Search for the cell housing the specified text and yield its (X, Y) center coordinate. 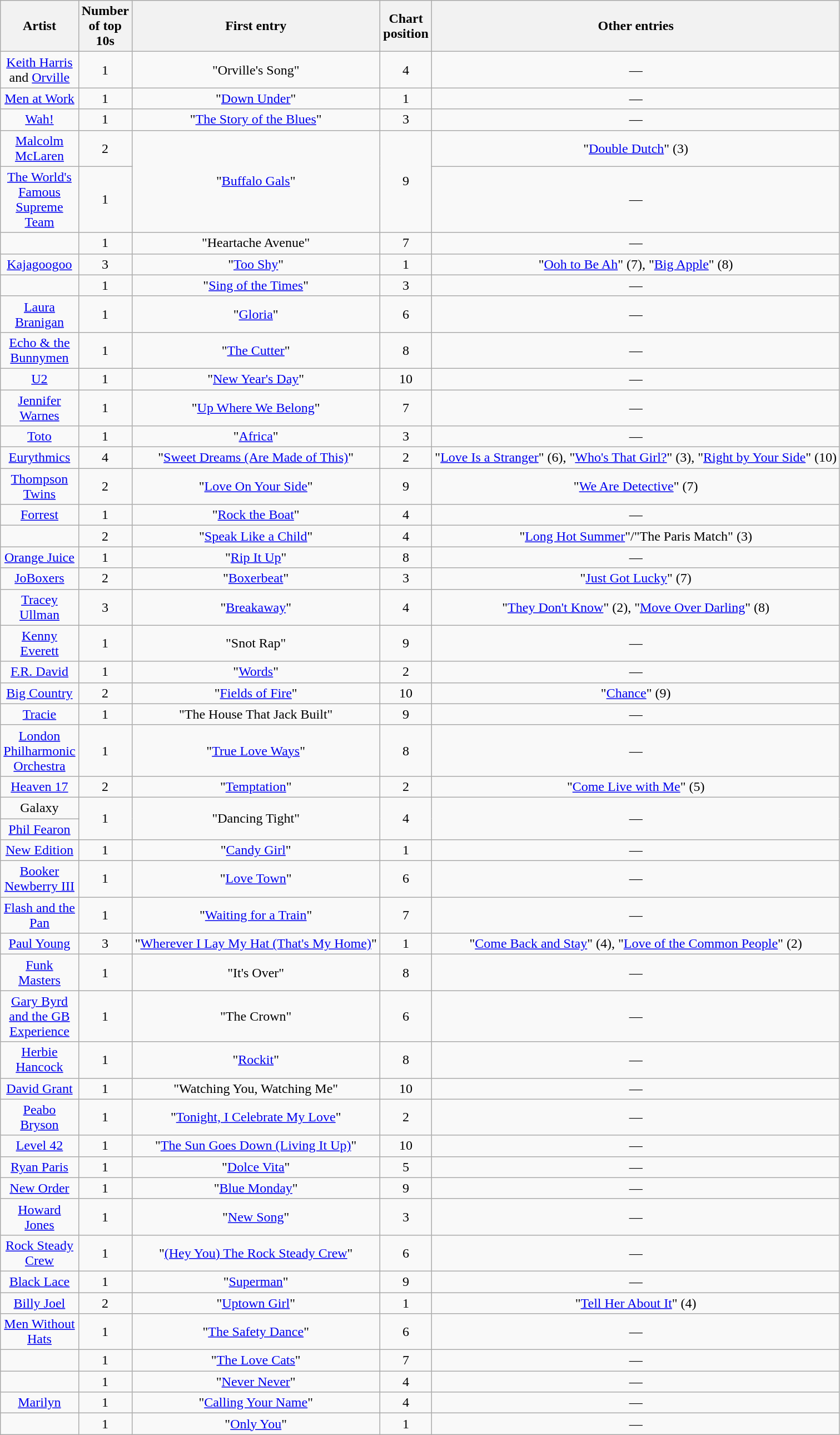
Marilyn (39, 1403)
Heaven 17 (39, 786)
"Africa" (256, 437)
First entry (256, 26)
Level 42 (39, 1146)
Flash and the Pan (39, 916)
Forrest (39, 515)
Ryan Paris (39, 1167)
"The Safety Dance" (256, 1332)
London Philharmonic Orchestra (39, 750)
"New Song" (256, 1217)
"Boxerbeat" (256, 578)
"They Don't Know" (2), "Move Over Darling" (8) (636, 607)
"Come Back and Stay" (4), "Love of the Common People" (2) (636, 944)
"Up Where We Belong" (256, 407)
"Blue Monday" (256, 1188)
Laura Branigan (39, 314)
"The Cutter" (256, 350)
The World's Famous Supreme Team (39, 199)
"The Sun Goes Down (Living It Up)" (256, 1146)
"Uptown Girl" (256, 1303)
"Too Shy" (256, 264)
Black Lace (39, 1281)
Big Country (39, 693)
Chart position (406, 26)
"Wherever I Lay My Hat (That's My Home)" (256, 944)
"Come Live with Me" (5) (636, 786)
JoBoxers (39, 578)
Echo & the Bunnymen (39, 350)
Tracey Ullman (39, 607)
"Sweet Dreams (Are Made of This)" (256, 458)
"Orville's Song" (256, 70)
"Dancing Tight" (256, 818)
Herbie Hancock (39, 1060)
"Fields of Fire" (256, 693)
"Temptation" (256, 786)
Billy Joel (39, 1303)
Malcolm McLaren (39, 148)
"Down Under" (256, 98)
Kenny Everett (39, 643)
"Ooh to Be Ah" (7), "Big Apple" (8) (636, 264)
Thompson Twins (39, 486)
Keith Harris and Orville (39, 70)
Number of top 10s (105, 26)
"Buffalo Gals" (256, 181)
Men Without Hats (39, 1332)
"Love On Your Side" (256, 486)
Peabo Bryson (39, 1117)
"Waiting for a Train" (256, 916)
"Rock the Boat" (256, 515)
Orange Juice (39, 557)
U2 (39, 379)
"Never Never" (256, 1382)
"Breakaway" (256, 607)
"(Hey You) The Rock Steady Crew" (256, 1253)
"Only You" (256, 1424)
Tracie (39, 714)
"Double Dutch" (3) (636, 148)
"Rip It Up" (256, 557)
Funk Masters (39, 972)
Men at Work (39, 98)
Toto (39, 437)
"New Year's Day" (256, 379)
New Order (39, 1188)
"Tonight, I Celebrate My Love" (256, 1117)
"Dolce Vita" (256, 1167)
Phil Fearon (39, 829)
Other entries (636, 26)
"The House That Jack Built" (256, 714)
"It's Over" (256, 972)
"Snot Rap" (256, 643)
Howard Jones (39, 1217)
"The Crown" (256, 1016)
"Heartache Avenue" (256, 243)
Paul Young (39, 944)
Rock Steady Crew (39, 1253)
Artist (39, 26)
"Watching You, Watching Me" (256, 1088)
"Gloria" (256, 314)
Gary Byrd and the GB Experience (39, 1016)
New Edition (39, 850)
"The Story of the Blues" (256, 120)
"Words" (256, 672)
"Sing of the Times" (256, 285)
"True Love Ways" (256, 750)
"Tell Her About It" (4) (636, 1303)
"Rockit" (256, 1060)
Galaxy (39, 808)
Eurythmics (39, 458)
Kajagoogoo (39, 264)
"Long Hot Summer"/"The Paris Match" (3) (636, 536)
Jennifer Warnes (39, 407)
"Love Is a Stranger" (6), "Who's That Girl?" (3), "Right by Your Side" (10) (636, 458)
"The Love Cats" (256, 1360)
Wah! (39, 120)
"Just Got Lucky" (7) (636, 578)
Booker Newberry III (39, 879)
"Love Town" (256, 879)
David Grant (39, 1088)
"Candy Girl" (256, 850)
"Calling Your Name" (256, 1403)
5 (406, 1167)
F.R. David (39, 672)
"Speak Like a Child" (256, 536)
"Superman" (256, 1281)
"Chance" (9) (636, 693)
"We Are Detective" (7) (636, 486)
